Identify which cell holds the provided text, then report its [X, Y] central coordinate. 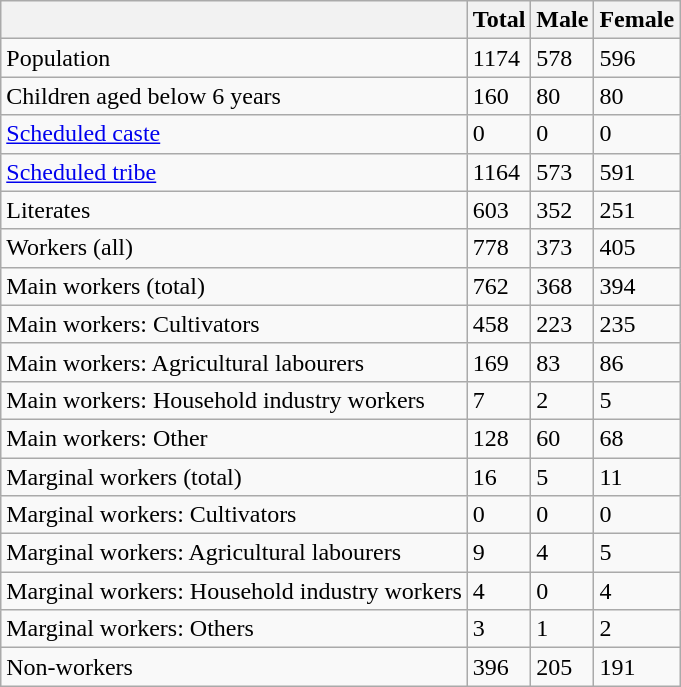
596 [637, 58]
578 [562, 58]
128 [499, 438]
Main workers: Agricultural labourers [234, 362]
86 [637, 362]
394 [637, 286]
83 [562, 362]
458 [499, 324]
368 [562, 286]
3 [499, 629]
Marginal workers: Cultivators [234, 515]
Workers (all) [234, 248]
396 [499, 667]
160 [499, 96]
Male [562, 20]
11 [637, 477]
778 [499, 248]
603 [499, 210]
16 [499, 477]
Children aged below 6 years [234, 96]
762 [499, 286]
Main workers (total) [234, 286]
1174 [499, 58]
Marginal workers (total) [234, 477]
Main workers: Household industry workers [234, 400]
1164 [499, 172]
191 [637, 667]
Non-workers [234, 667]
Population [234, 58]
405 [637, 248]
223 [562, 324]
Main workers: Other [234, 438]
573 [562, 172]
Main workers: Cultivators [234, 324]
Total [499, 20]
Female [637, 20]
Marginal workers: Household industry workers [234, 591]
1 [562, 629]
235 [637, 324]
9 [499, 553]
Marginal workers: Others [234, 629]
Literates [234, 210]
591 [637, 172]
7 [499, 400]
169 [499, 362]
373 [562, 248]
Scheduled tribe [234, 172]
Marginal workers: Agricultural labourers [234, 553]
205 [562, 667]
251 [637, 210]
68 [637, 438]
Scheduled caste [234, 134]
352 [562, 210]
60 [562, 438]
